Identify which cell holds the provided text, then report its [X, Y] central coordinate. 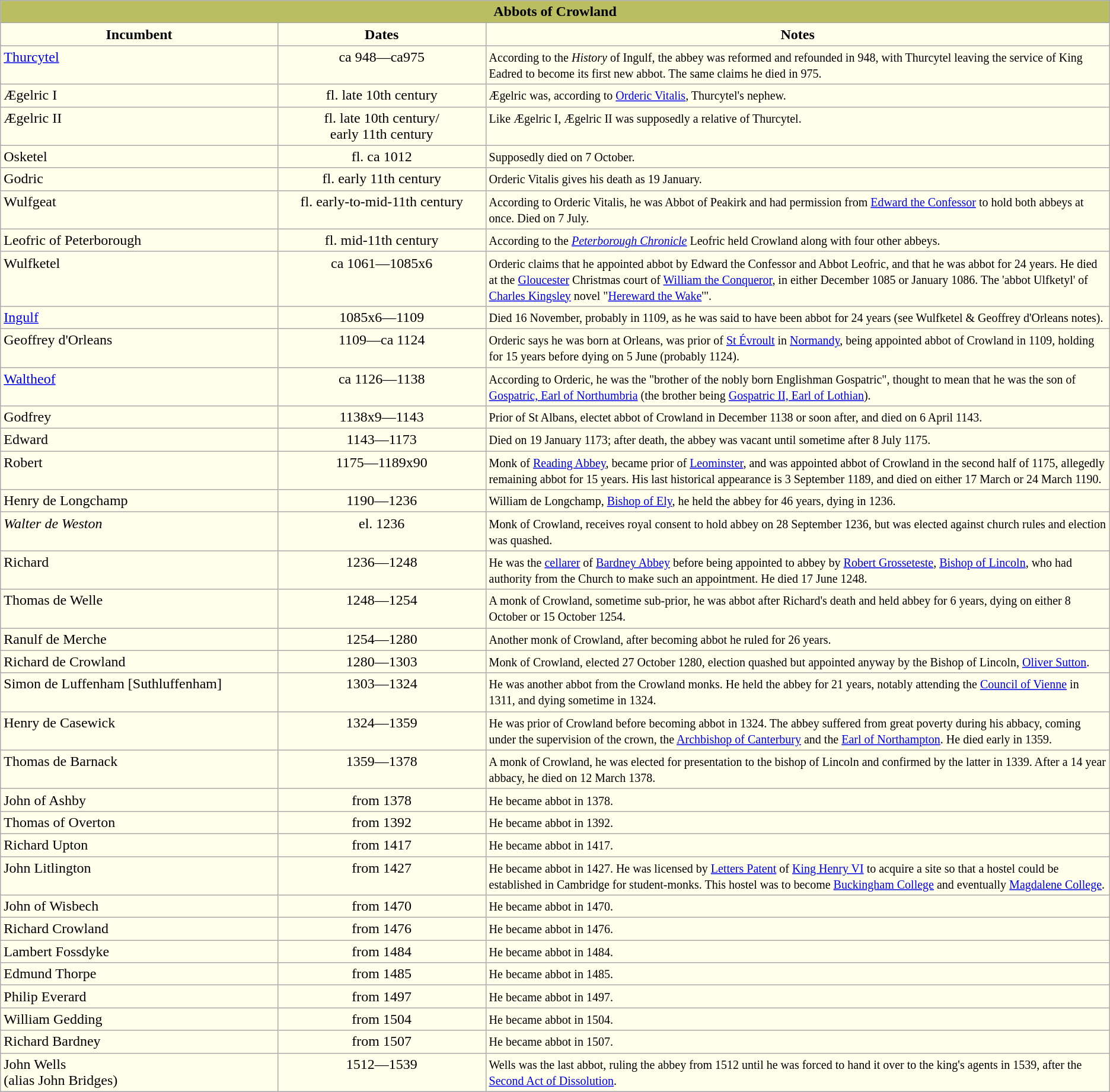
from 1497 [382, 997]
fl. late 10th century [382, 95]
He became abbot in 1417. [798, 845]
from 1417 [382, 845]
Walter de Weston [139, 531]
He became abbot in 1504. [798, 1019]
1254—1280 [382, 639]
1109—ca 1124 [382, 347]
1248—1254 [382, 608]
fl. mid-11th century [382, 240]
fl. early-to-mid-11th century [382, 210]
from 1484 [382, 951]
Henry de Casewick [139, 730]
He became abbot in 1507. [798, 1042]
Leofric of Peterborough [139, 240]
Thomas de Welle [139, 608]
Richard Upton [139, 845]
from 1485 [382, 974]
Osketel [139, 157]
He became abbot in 1484. [798, 951]
Edmund Thorpe [139, 974]
1175—1189x90 [382, 471]
from 1507 [382, 1042]
Wulfketel [139, 279]
Robert [139, 471]
Dates [382, 34]
Waltheof [139, 387]
Lambert Fossdyke [139, 951]
from 1470 [382, 906]
1190—1236 [382, 501]
fl. late 10th century/early 11th century [382, 126]
from 1504 [382, 1019]
William de Longchamp, Bishop of Ely, he held the abbey for 46 years, dying in 1236. [798, 501]
1324—1359 [382, 730]
He became abbot in 1378. [798, 800]
ca 1126—1138 [382, 387]
Henry de Longchamp [139, 501]
fl. early 11th century [382, 179]
ca 1061—1085x6 [382, 279]
Richard Crowland [139, 929]
el. 1236 [382, 531]
According to the Peterborough Chronicle Leofric held Crowland along with four other abbeys. [798, 240]
Thomas de Barnack [139, 769]
John of Wisbech [139, 906]
Richard [139, 570]
Prior of St Albans, electet abbot of Crowland in December 1138 or soon after, and died on 6 April 1143. [798, 417]
Notes [798, 34]
fl. ca 1012 [382, 157]
Wulfgeat [139, 210]
John Litlington [139, 875]
Ranulf de Merche [139, 639]
John Wells (alias John Bridges) [139, 1072]
Another monk of Crowland, after becoming abbot he ruled for 26 years. [798, 639]
Godric [139, 179]
A monk of Crowland, sometime sub-prior, he was abbot after Richard's death and held abbey for 6 years, dying on either 8 October or 15 October 1254. [798, 608]
Richard de Crowland [139, 662]
Ægelric was, according to Orderic Vitalis, Thurcytel's nephew. [798, 95]
Ægelric II [139, 126]
Ingulf [139, 317]
Richard Bardney [139, 1042]
Monk of Crowland, receives royal consent to hold abbey on 28 September 1236, but was elected against church rules and election was quashed. [798, 531]
1143—1173 [382, 440]
Simon de Luffenham [Suthluffenham] [139, 692]
from 1476 [382, 929]
Like Ægelric I, Ægelric II was supposedly a relative of Thurcytel. [798, 126]
from 1392 [382, 822]
He became abbot in 1485. [798, 974]
1280—1303 [382, 662]
1085x6—1109 [382, 317]
1303—1324 [382, 692]
1138x9—1143 [382, 417]
from 1378 [382, 800]
Incumbent [139, 34]
Philip Everard [139, 997]
Godfrey [139, 417]
1236—1248 [382, 570]
Supposedly died on 7 October. [798, 157]
Abbots of Crowland [555, 12]
Ægelric I [139, 95]
He became abbot in 1392. [798, 822]
Orderic Vitalis gives his death as 19 January. [798, 179]
from 1427 [382, 875]
Monk of Crowland, elected 27 October 1280, election quashed but appointed anyway by the Bishop of Lincoln, Oliver Sutton. [798, 662]
Edward [139, 440]
According to Orderic Vitalis, he was Abbot of Peakirk and had permission from Edward the Confessor to hold both abbeys at once. Died on 7 July. [798, 210]
John of Ashby [139, 800]
Geoffrey d'Orleans [139, 347]
1512—1539 [382, 1072]
Died 16 November, probably in 1109, as he was said to have been abbot for 24 years (see Wulfketel & Geoffrey d'Orleans notes). [798, 317]
He became abbot in 1470. [798, 906]
Thomas of Overton [139, 822]
He became abbot in 1497. [798, 997]
1359—1378 [382, 769]
Died on 19 January 1173; after death, the abbey was vacant until sometime after 8 July 1175. [798, 440]
Thurcytel [139, 65]
William Gedding [139, 1019]
ca 948—ca975 [382, 65]
He became abbot in 1476. [798, 929]
